Find where the given text appears and provide that cell's center as (x, y) coordinate. 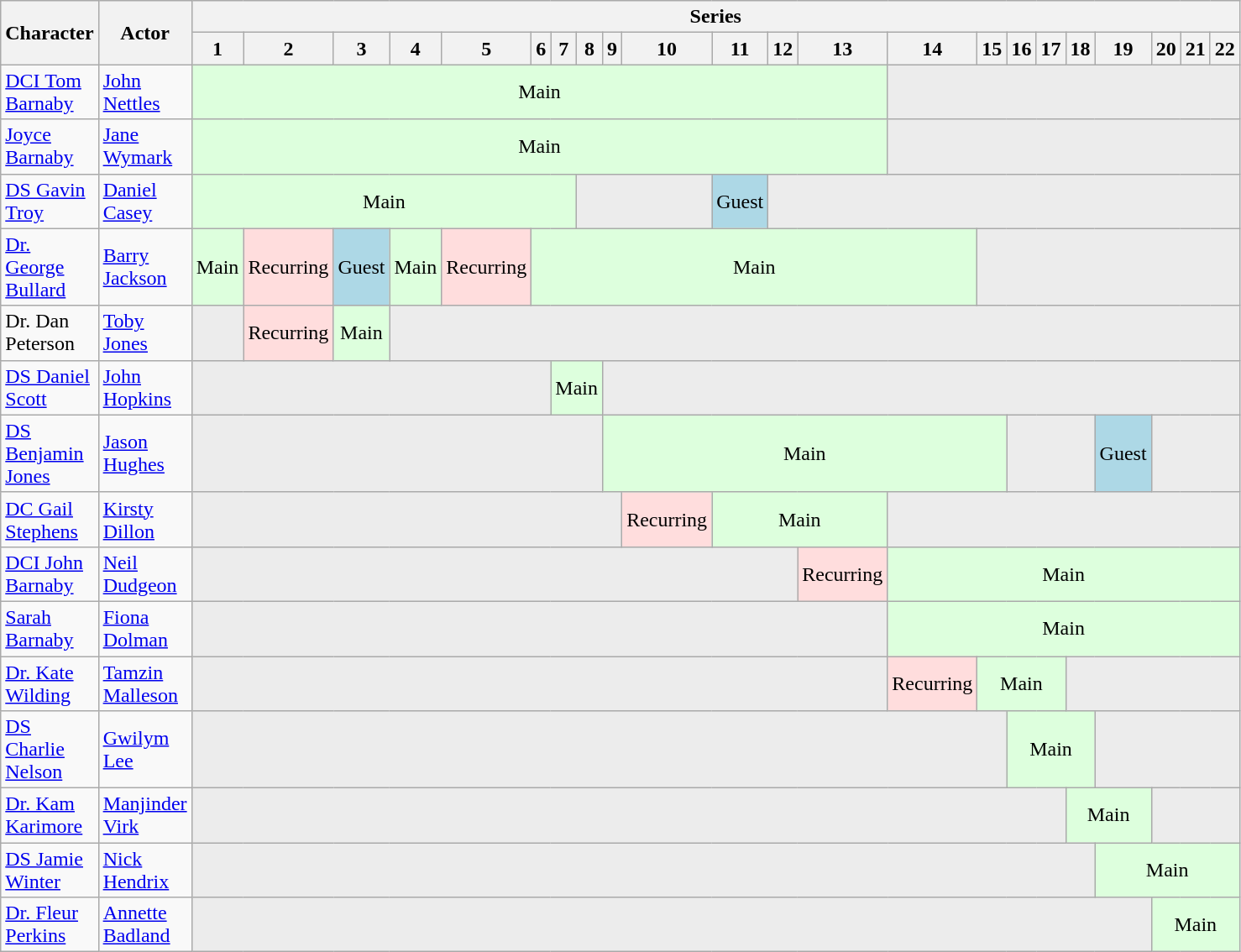
DCI Tom Barnaby (50, 92)
Dr. Dan Peterson (50, 332)
2 (289, 49)
13 (843, 49)
Actor (144, 33)
John Hopkins (144, 388)
Series (715, 17)
Kirsty Dillon (144, 519)
12 (783, 49)
DS Charlie Nelson (50, 750)
Character (50, 33)
Tamzin Malleson (144, 683)
9 (613, 49)
DS Jamie Winter (50, 870)
22 (1224, 49)
21 (1196, 49)
Manjinder Virk (144, 816)
Dr. George Bullard (50, 267)
Dr. Fleur Perkins (50, 925)
1 (217, 49)
Toby Jones (144, 332)
6 (541, 49)
14 (932, 49)
DS Gavin Troy (50, 201)
16 (1021, 49)
5 (487, 49)
Gwilym Lee (144, 750)
Sarah Barnaby (50, 628)
3 (361, 49)
John Nettles (144, 92)
DC Gail Stephens (50, 519)
17 (1051, 49)
19 (1123, 49)
Fiona Dolman (144, 628)
DS Benjamin Jones (50, 453)
7 (564, 49)
4 (416, 49)
15 (992, 49)
11 (741, 49)
10 (667, 49)
Neil Dudgeon (144, 574)
Dr. Kam Karimore (50, 816)
Joyce Barnaby (50, 146)
Jason Hughes (144, 453)
Daniel Casey (144, 201)
DCI John Barnaby (50, 574)
DS Daniel Scott (50, 388)
20 (1165, 49)
Nick Hendrix (144, 870)
Barry Jackson (144, 267)
Jane Wymark (144, 146)
Dr. Kate Wilding (50, 683)
18 (1080, 49)
Annette Badland (144, 925)
8 (589, 49)
